Return the (X, Y) coordinate for the center point of the cell that contains the specified text.  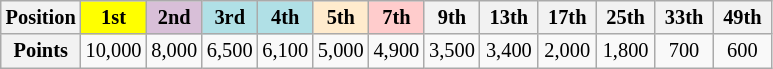
8,000 (174, 51)
2,000 (567, 51)
2nd (174, 17)
3,400 (509, 51)
3rd (230, 17)
4,900 (397, 51)
9th (452, 17)
600 (742, 51)
4th (285, 17)
10,000 (114, 51)
1,800 (625, 51)
17th (567, 17)
5th (341, 17)
25th (625, 17)
49th (742, 17)
1st (114, 17)
33th (684, 17)
6,500 (230, 51)
Points (41, 51)
13th (509, 17)
3,500 (452, 51)
6,100 (285, 51)
7th (397, 17)
5,000 (341, 51)
Position (41, 17)
700 (684, 51)
